For the text-containing cell, return its midpoint in (X, Y) coordinate format. 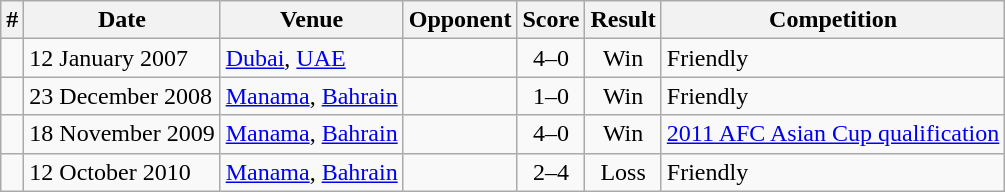
Opponent (460, 20)
Date (122, 20)
Result (623, 20)
2011 AFC Asian Cup qualification (833, 134)
Venue (312, 20)
Competition (833, 20)
Loss (623, 172)
2–4 (551, 172)
Score (551, 20)
Dubai, UAE (312, 58)
# (12, 20)
12 January 2007 (122, 58)
1–0 (551, 96)
23 December 2008 (122, 96)
18 November 2009 (122, 134)
12 October 2010 (122, 172)
